Capture the cell that displays the provided text and extract its [x, y] central coordinate. 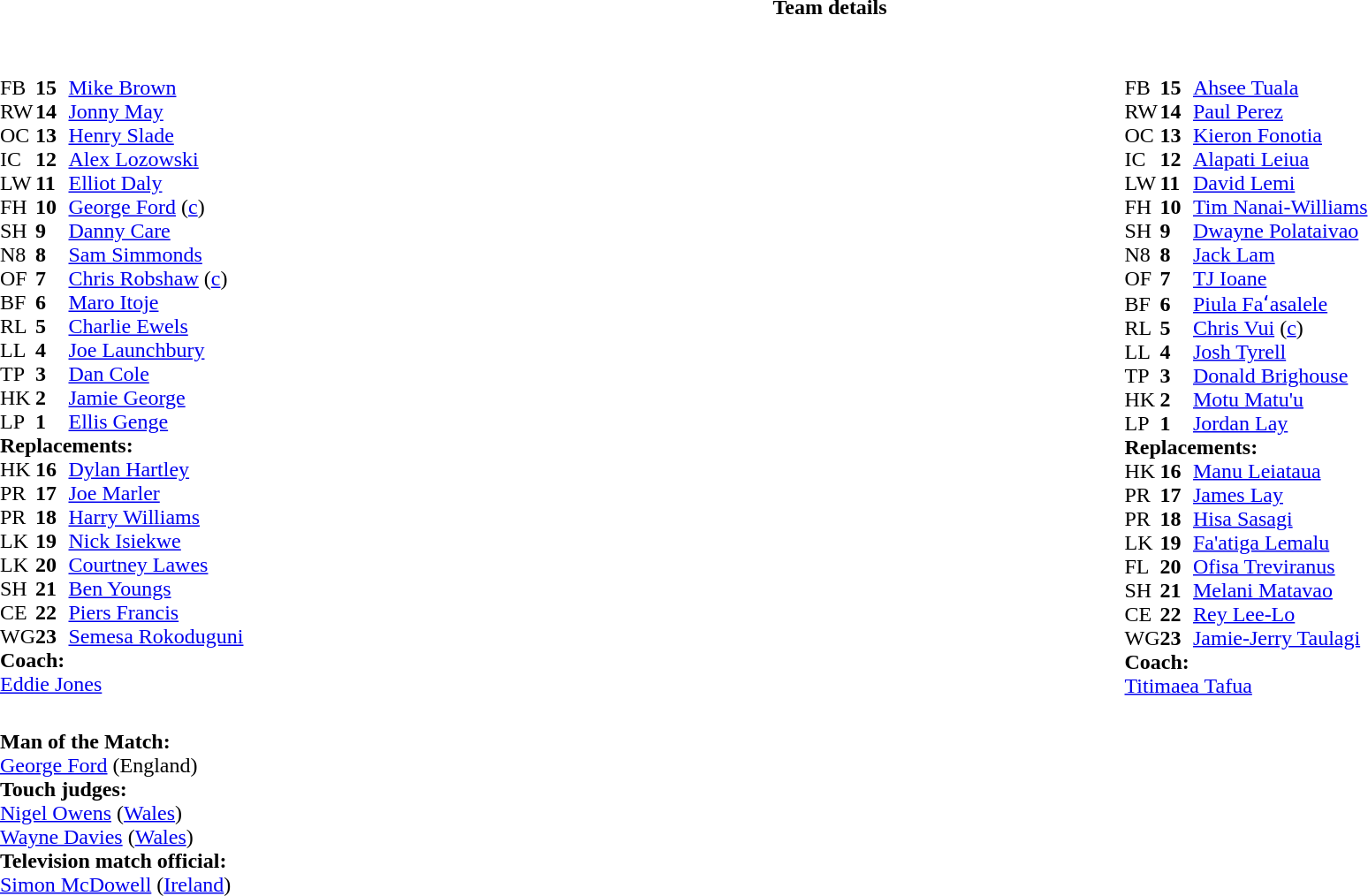
Dan Cole [156, 375]
Chris Robshaw (c) [156, 279]
Harry Williams [156, 518]
Courtney Lawes [156, 566]
Jamie-Jerry Taulagi [1280, 638]
David Lemi [1280, 184]
Nick Isiekwe [156, 541]
Elliot Daly [156, 184]
Dylan Hartley [156, 470]
Josh Tyrell [1280, 352]
Ellis Genge [156, 422]
Joe Marler [156, 493]
James Lay [1280, 495]
Joe Launchbury [156, 350]
TJ Ioane [1280, 279]
Fa'atiga Lemalu [1280, 543]
Rey Lee-Lo [1280, 615]
Henry Slade [156, 136]
Dwayne Polataivao [1280, 232]
Charlie Ewels [156, 327]
Sam Simmonds [156, 254]
Motu Matu'u [1280, 399]
Semesa Rokoduguni [156, 636]
Melani Matavao [1280, 590]
Tim Nanai-Williams [1280, 207]
Ben Youngs [156, 588]
Donald Brighouse [1280, 376]
Jordan Lay [1280, 424]
Eddie Jones [122, 684]
Jamie George [156, 398]
Ofisa Treviranus [1280, 567]
Jack Lam [1280, 254]
Piula Faʻasalele [1280, 303]
Jonny May [156, 111]
Chris Vui (c) [1280, 329]
Alex Lozowski [156, 159]
Ahsee Tuala [1280, 88]
Paul Perez [1280, 111]
Maro Itoje [156, 302]
Alapati Leiua [1280, 159]
Manu Leiataua [1280, 472]
Hisa Sasagi [1280, 520]
Piers Francis [156, 613]
George Ford (c) [156, 207]
Danny Care [156, 232]
Titimaea Tafua [1246, 686]
Mike Brown [156, 88]
FL [1143, 567]
Kieron Fonotia [1280, 136]
